Search for the cell housing the specified text and yield its [x, y] center coordinate. 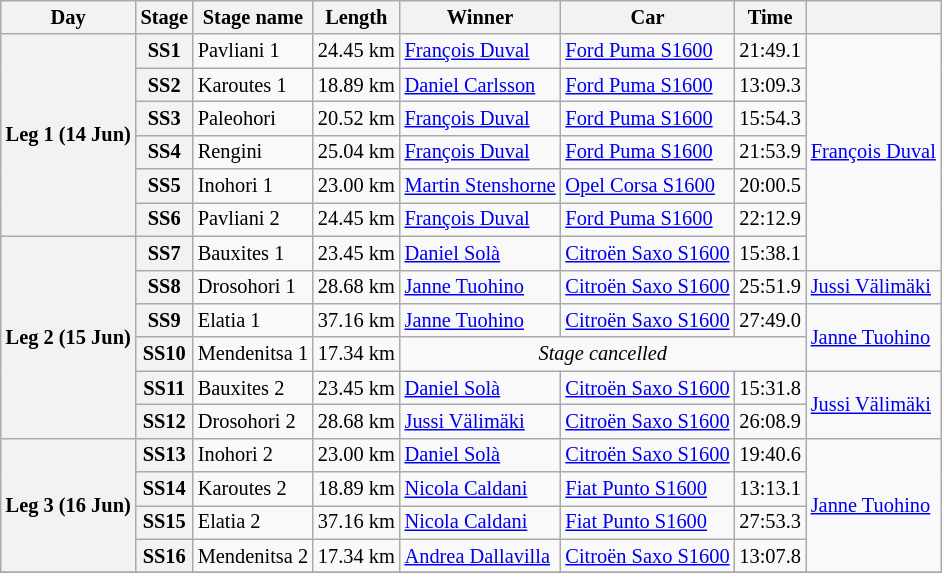
SS12 [164, 421]
SS2 [164, 85]
15:54.3 [770, 118]
Martin Stenshorne [480, 186]
Drosohori 1 [253, 287]
15:31.8 [770, 388]
Rengini [253, 152]
SS6 [164, 219]
SS13 [164, 455]
SS7 [164, 253]
Bauxites 2 [253, 388]
Inohori 1 [253, 186]
27:49.0 [770, 320]
Winner [480, 17]
25:51.9 [770, 287]
Karoutes 1 [253, 85]
20:00.5 [770, 186]
Bauxites 1 [253, 253]
Andrea Dallavilla [480, 556]
SS3 [164, 118]
SS9 [164, 320]
Mendenitsa 2 [253, 556]
26:08.9 [770, 421]
Stage [164, 17]
Elatia 1 [253, 320]
27:53.3 [770, 522]
21:49.1 [770, 51]
SS16 [164, 556]
SS5 [164, 186]
Inohori 2 [253, 455]
13:13.1 [770, 489]
20.52 km [356, 118]
Day [68, 17]
Length [356, 17]
Pavliani 2 [253, 219]
Leg 2 (15 Jun) [68, 337]
Mendenitsa 1 [253, 354]
Stage cancelled [603, 354]
21:53.9 [770, 152]
SS15 [164, 522]
Karoutes 2 [253, 489]
SS11 [164, 388]
Elatia 2 [253, 522]
19:40.6 [770, 455]
Leg 1 (14 Jun) [68, 135]
Opel Corsa S1600 [648, 186]
Drosohori 2 [253, 421]
13:07.8 [770, 556]
Leg 3 (16 Jun) [68, 506]
22:12.9 [770, 219]
15:38.1 [770, 253]
SS1 [164, 51]
SS4 [164, 152]
Stage name [253, 17]
25.04 km [356, 152]
SS10 [164, 354]
SS8 [164, 287]
Paleohori [253, 118]
13:09.3 [770, 85]
Car [648, 17]
Pavliani 1 [253, 51]
Daniel Carlsson [480, 85]
SS14 [164, 489]
Time [770, 17]
